Extract the (x, y) coordinate from the center of the cell holding the provided text.  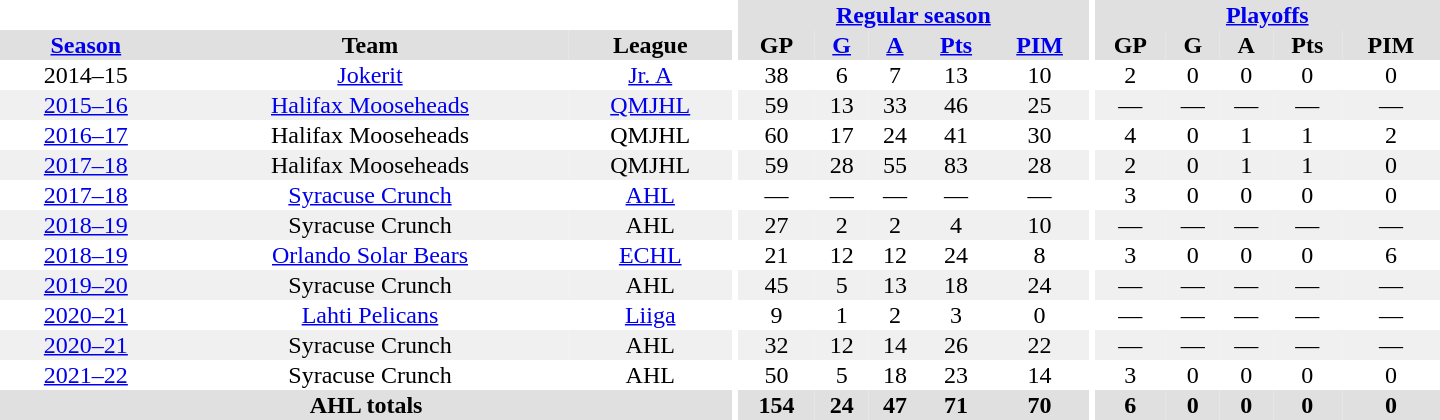
AHL totals (366, 405)
47 (894, 405)
55 (894, 165)
2021–22 (86, 375)
Jokerit (370, 75)
Playoffs (1268, 15)
2016–17 (86, 135)
Jr. A (650, 75)
45 (776, 285)
38 (776, 75)
9 (776, 315)
71 (956, 405)
7 (894, 75)
22 (1040, 345)
Liiga (650, 315)
30 (1040, 135)
154 (776, 405)
2015–16 (86, 105)
ECHL (650, 255)
50 (776, 375)
Team (370, 45)
Regular season (914, 15)
27 (776, 225)
26 (956, 345)
Lahti Pelicans (370, 315)
2019–20 (86, 285)
41 (956, 135)
2014–15 (86, 75)
70 (1040, 405)
League (650, 45)
25 (1040, 105)
8 (1040, 255)
23 (956, 375)
21 (776, 255)
33 (894, 105)
32 (776, 345)
17 (842, 135)
60 (776, 135)
Season (86, 45)
Orlando Solar Bears (370, 255)
46 (956, 105)
83 (956, 165)
